Detect which cell encompasses the target text, then output its (X, Y) center coordinate. 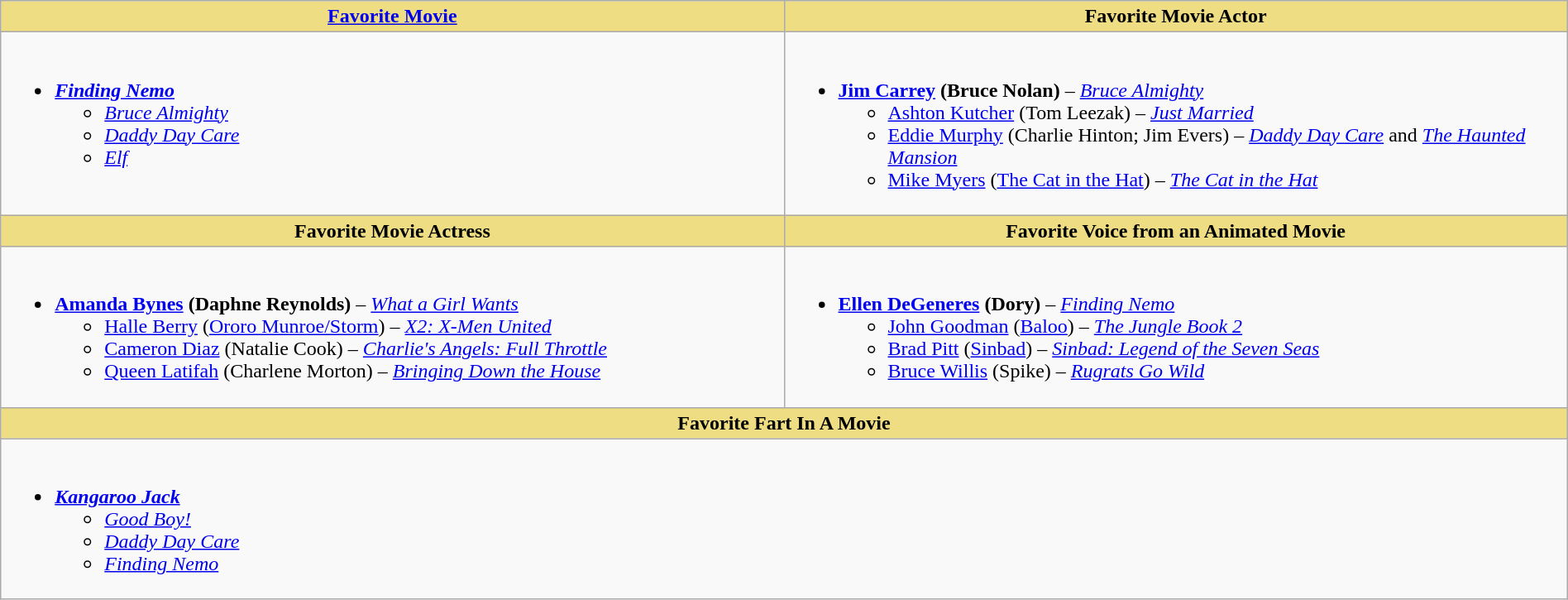
Favorite Fart In A Movie (784, 423)
Favorite Movie (392, 17)
Kangaroo JackGood Boy!Daddy Day CareFinding Nemo (784, 519)
Favorite Movie Actress (392, 231)
Finding NemoBruce AlmightyDaddy Day CareElf (392, 124)
Favorite Voice from an Animated Movie (1176, 231)
Favorite Movie Actor (1176, 17)
